Return (x, y) of the center of cell containing provided text 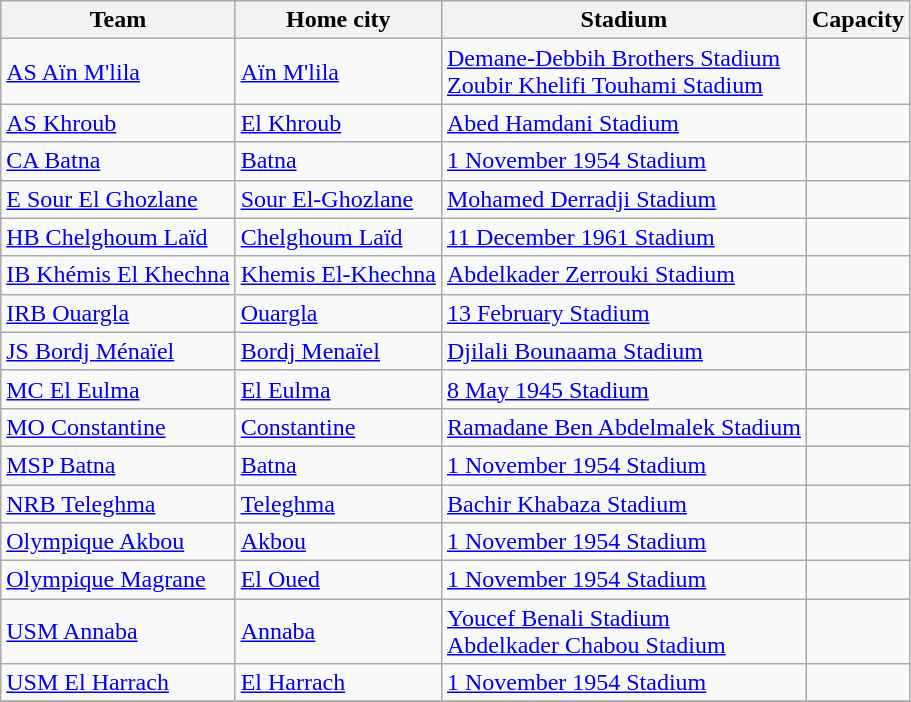
IB Khémis El Khechna (118, 275)
Chelghoum Laïd (338, 237)
Akbou (338, 542)
HB Chelghoum Laïd (118, 237)
MC El Eulma (118, 389)
MSP Batna (118, 465)
AS Khroub (118, 123)
Youcef Benali StadiumAbdelkader Chabou Stadium (624, 632)
8 May 1945 Stadium (624, 389)
Demane-Debbih Brothers StadiumZoubir Khelifi Touhami Stadium (624, 72)
Home city (338, 20)
IRB Ouargla (118, 313)
NRB Teleghma (118, 503)
Mohamed Derradji Stadium (624, 199)
Capacity (858, 20)
USM El Harrach (118, 683)
Bachir Khabaza Stadium (624, 503)
Aïn M'lila (338, 72)
CA Batna (118, 161)
El Eulma (338, 389)
El Harrach (338, 683)
Abdelkader Zerrouki Stadium (624, 275)
Abed Hamdani Stadium (624, 123)
Team (118, 20)
Annaba (338, 632)
E Sour El Ghozlane (118, 199)
AS Aïn M'lila (118, 72)
USM Annaba (118, 632)
Khemis El-Khechna (338, 275)
11 December 1961 Stadium (624, 237)
El Oued (338, 580)
13 February Stadium (624, 313)
Ouargla (338, 313)
JS Bordj Ménaïel (118, 351)
Teleghma (338, 503)
Stadium (624, 20)
Olympique Akbou (118, 542)
Bordj Menaïel (338, 351)
Sour El-Ghozlane (338, 199)
Olympique Magrane (118, 580)
Constantine (338, 427)
El Khroub (338, 123)
Ramadane Ben Abdelmalek Stadium (624, 427)
Djilali Bounaama Stadium (624, 351)
MO Constantine (118, 427)
